From the cell containing the given text, extract its center point as (X, Y) coordinate. 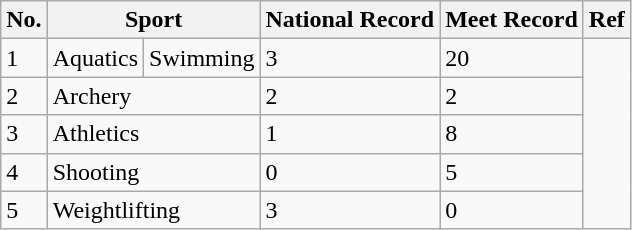
Shooting (154, 172)
8 (512, 134)
Athletics (154, 134)
20 (512, 58)
Meet Record (512, 20)
Sport (154, 20)
4 (24, 172)
Archery (154, 96)
Aquatics (95, 58)
Swimming (202, 58)
No. (24, 20)
Ref (606, 20)
National Record (350, 20)
Weightlifting (154, 210)
